Provide the [X, Y] coordinate of the cell's center where the given text is located.  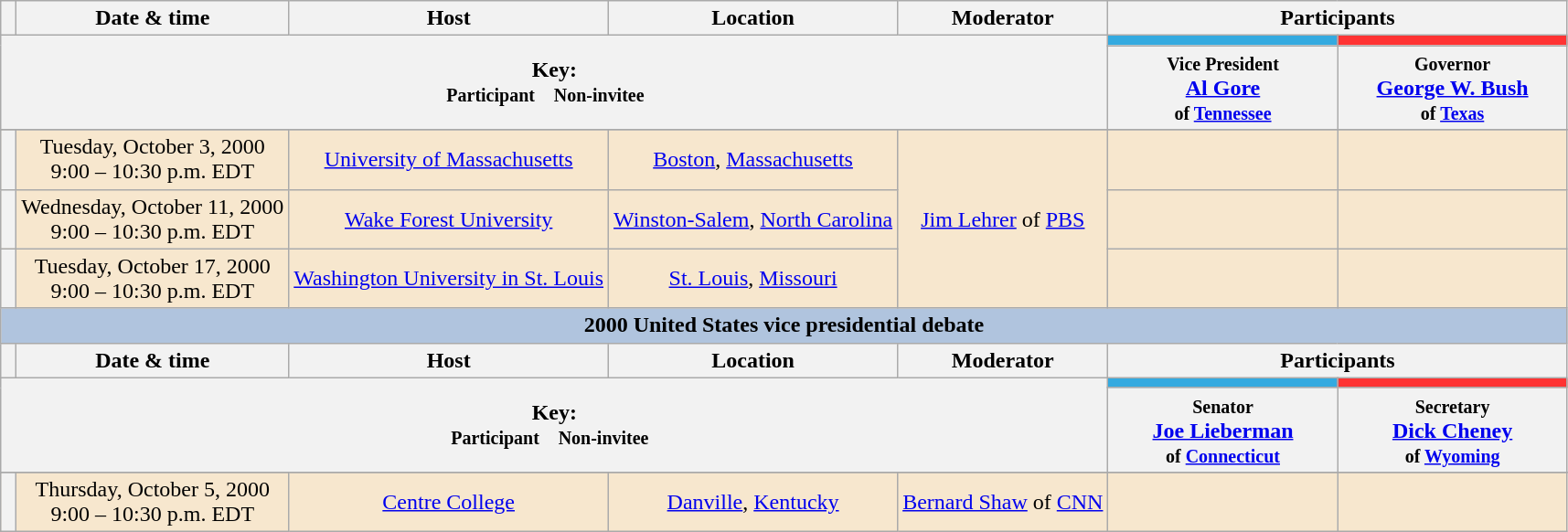
St. Louis, Missouri [753, 278]
Jim Lehrer of PBS [1003, 219]
Boston, Massachusetts [753, 159]
Bernard Shaw of CNN [1003, 501]
Danville, Kentucky [753, 501]
2000 United States vice presidential debate [784, 325]
Winston-Salem, North Carolina [753, 219]
Wake Forest University [449, 219]
Thursday, October 5, 20009:00 – 10:30 p.m. EDT [153, 501]
Tuesday, October 17, 20009:00 – 10:30 p.m. EDT [153, 278]
Tuesday, October 3, 20009:00 – 10:30 p.m. EDT [153, 159]
Centre College [449, 501]
Wednesday, October 11, 20009:00 – 10:30 p.m. EDT [153, 219]
Secretary Dick Cheneyof Wyoming [1452, 430]
SenatorJoe Liebermanof Connecticut [1223, 430]
Vice PresidentAl Goreof Tennessee [1223, 88]
Washington University in St. Louis [449, 278]
GovernorGeorge W. Bushof Texas [1452, 88]
University of Massachusetts [449, 159]
